Detect which cell encompasses the target text, then output its (X, Y) center coordinate. 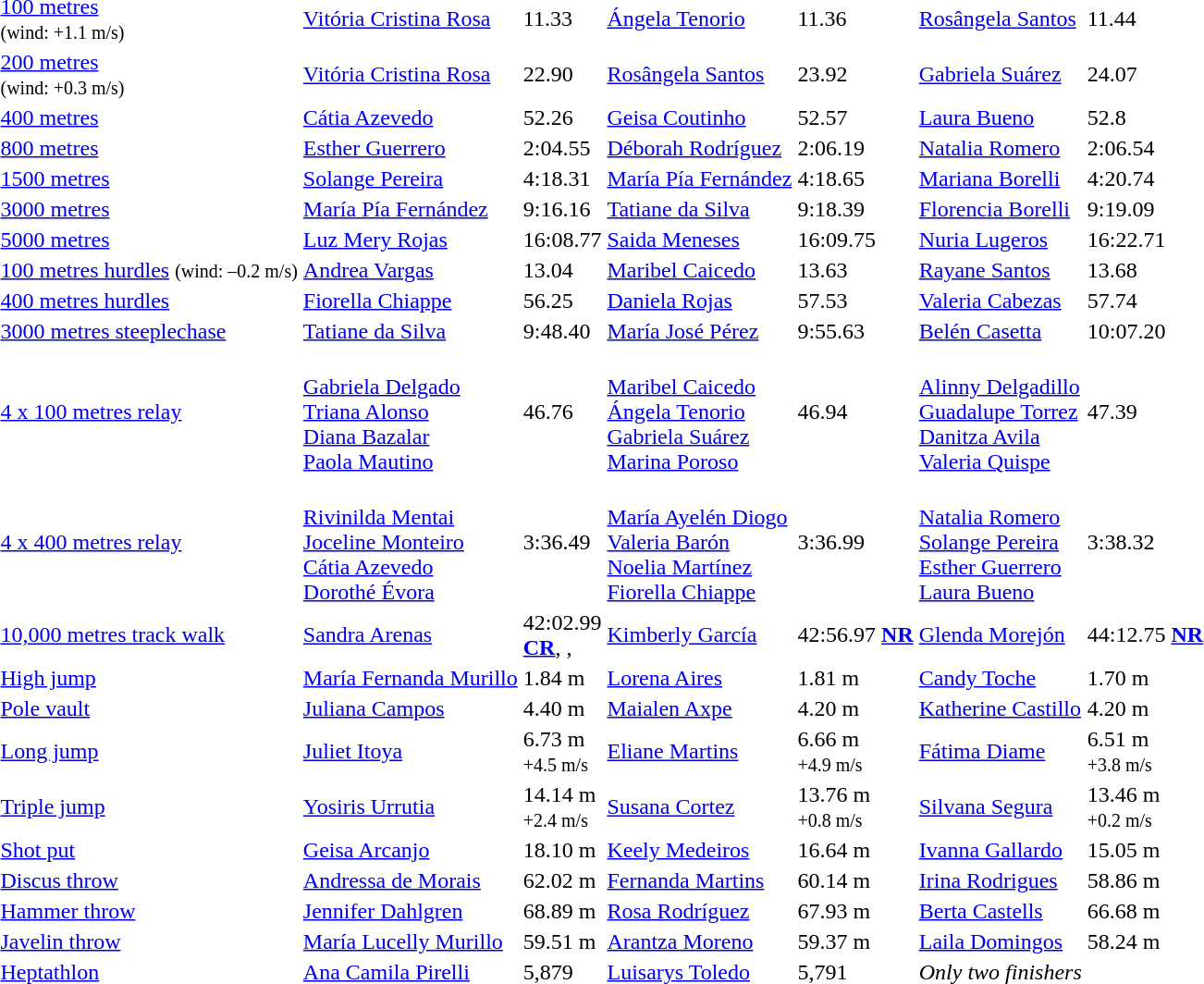
66.68 m (1145, 911)
47.39 (1145, 412)
9:16.16 (562, 209)
59.51 m (562, 941)
16.64 m (855, 850)
Solange Pereira (411, 178)
Andrea Vargas (411, 270)
Glenda Morejón (1001, 634)
52.8 (1145, 117)
Rosa Rodríguez (699, 911)
Cátia Azevedo (411, 117)
Rosângela Santos (699, 74)
23.92 (855, 74)
52.57 (855, 117)
Fátima Diame (1001, 751)
44:12.75 NR (1145, 634)
Ivanna Gallardo (1001, 850)
Maribel CaicedoÁngela TenorioGabriela SuárezMarina Poroso (699, 412)
13.68 (1145, 270)
4:18.31 (562, 178)
Silvana Segura (1001, 806)
16:09.75 (855, 240)
59.37 m (855, 941)
6.73 m+4.5 m/s (562, 751)
Andressa de Morais (411, 880)
Florencia Borelli (1001, 209)
Yosiris Urrutia (411, 806)
9:48.40 (562, 331)
Maialen Axpe (699, 708)
Keely Medeiros (699, 850)
16:08.77 (562, 240)
16:22.71 (1145, 240)
4:20.74 (1145, 178)
46.76 (562, 412)
62.02 m (562, 880)
Geisa Coutinho (699, 117)
Maribel Caicedo (699, 270)
4:18.65 (855, 178)
Eliane Martins (699, 751)
María José Pérez (699, 331)
Berta Castells (1001, 911)
Candy Toche (1001, 678)
Gabriela DelgadoTriana AlonsoDiana BazalarPaola Mautino (411, 412)
Vitória Cristina Rosa (411, 74)
24.07 (1145, 74)
1.84 m (562, 678)
Alinny DelgadilloGuadalupe TorrezDanitza AvilaValeria Quispe (1001, 412)
57.53 (855, 301)
1.81 m (855, 678)
9:55.63 (855, 331)
42:02.99CR, , (562, 634)
57.74 (1145, 301)
Saida Meneses (699, 240)
13.04 (562, 270)
14.14 m+2.4 m/s (562, 806)
13.76 m+0.8 m/s (855, 806)
Susana Cortez (699, 806)
4.40 m (562, 708)
Jennifer Dahlgren (411, 911)
Laura Bueno (1001, 117)
Laila Domingos (1001, 941)
Fernanda Martins (699, 880)
42:56.97 NR (855, 634)
2:06.54 (1145, 148)
María Lucelly Murillo (411, 941)
2:04.55 (562, 148)
Daniela Rojas (699, 301)
Nuria Lugeros (1001, 240)
2:06.19 (855, 148)
18.10 m (562, 850)
Juliana Campos (411, 708)
Arantza Moreno (699, 941)
María Fernanda Murillo (411, 678)
6.66 m+4.9 m/s (855, 751)
Valeria Cabezas (1001, 301)
67.93 m (855, 911)
Esther Guerrero (411, 148)
9:18.39 (855, 209)
Kimberly García (699, 634)
3:36.49 (562, 542)
Irina Rodrigues (1001, 880)
60.14 m (855, 880)
Luz Mery Rojas (411, 240)
22.90 (562, 74)
Sandra Arenas (411, 634)
52.26 (562, 117)
Katherine Castillo (1001, 708)
Belén Casetta (1001, 331)
Geisa Arcanjo (411, 850)
Rayane Santos (1001, 270)
13.63 (855, 270)
Lorena Aires (699, 678)
Natalia RomeroSolange PereiraEsther GuerreroLaura Bueno (1001, 542)
Fiorella Chiappe (411, 301)
58.86 m (1145, 880)
Natalia Romero (1001, 148)
Rivinilda MentaiJoceline MonteiroCátia AzevedoDorothé Évora (411, 542)
13.46 m+0.2 m/s (1145, 806)
58.24 m (1145, 941)
María Ayelén DiogoValeria BarónNoelia MartínezFiorella Chiappe (699, 542)
Mariana Borelli (1001, 178)
68.89 m (562, 911)
6.51 m+3.8 m/s (1145, 751)
Juliet Itoya (411, 751)
1.70 m (1145, 678)
9:19.09 (1145, 209)
3:36.99 (855, 542)
15.05 m (1145, 850)
Déborah Rodríguez (699, 148)
56.25 (562, 301)
46.94 (855, 412)
10:07.20 (1145, 331)
3:38.32 (1145, 542)
Gabriela Suárez (1001, 74)
